Return the [X, Y] coordinate for the center point of the cell that contains the specified text.  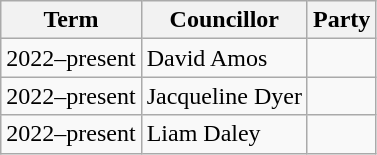
Term [71, 20]
David Amos [224, 58]
Liam Daley [224, 134]
Councillor [224, 20]
Party [341, 20]
Jacqueline Dyer [224, 96]
